From the cell containing the given text, extract its center point as (x, y) coordinate. 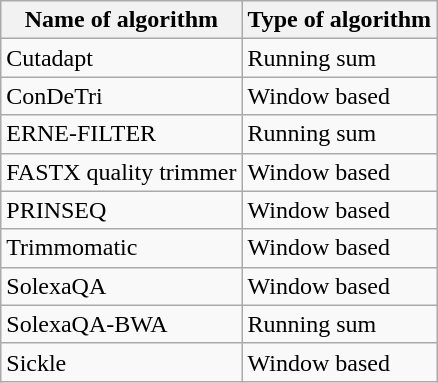
Trimmomatic (122, 248)
FASTX quality trimmer (122, 172)
PRINSEQ (122, 210)
Cutadapt (122, 58)
SolexaQA-BWA (122, 324)
ERNE-FILTER (122, 134)
Sickle (122, 362)
Type of algorithm (340, 20)
SolexaQA (122, 286)
Name of algorithm (122, 20)
ConDeTri (122, 96)
